For the text-containing cell, return its midpoint in (X, Y) coordinate format. 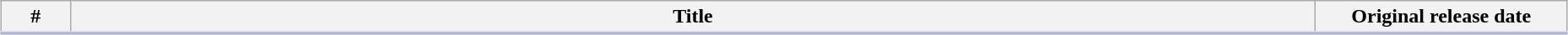
Original release date (1441, 17)
# (35, 17)
Title (693, 17)
